Return [x, y] of the center of cell containing provided text 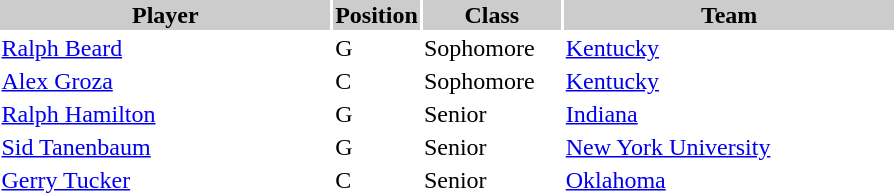
C [377, 81]
Position [377, 15]
Ralph Hamilton [166, 114]
Sid Tanenbaum [166, 147]
New York University [729, 147]
Alex Groza [166, 81]
Player [166, 15]
Ralph Beard [166, 48]
Indiana [729, 114]
Class [492, 15]
Team [729, 15]
